From the cell containing the given text, extract its center point as [X, Y] coordinate. 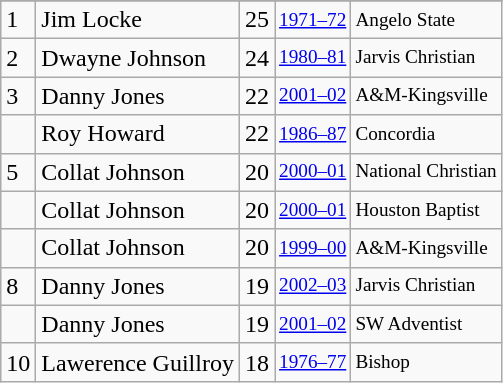
Bishop [426, 362]
Angelo State [426, 20]
1980–81 [313, 58]
Houston Baptist [426, 210]
SW Adventist [426, 324]
1976–77 [313, 362]
1971–72 [313, 20]
Dwayne Johnson [138, 58]
25 [256, 20]
2002–03 [313, 286]
1 [18, 20]
National Christian [426, 172]
2 [18, 58]
8 [18, 286]
Concordia [426, 134]
3 [18, 96]
5 [18, 172]
1986–87 [313, 134]
Jim Locke [138, 20]
Lawerence Guillroy [138, 362]
24 [256, 58]
18 [256, 362]
10 [18, 362]
Roy Howard [138, 134]
1999–00 [313, 248]
